For the text-containing cell, return its midpoint in (X, Y) coordinate format. 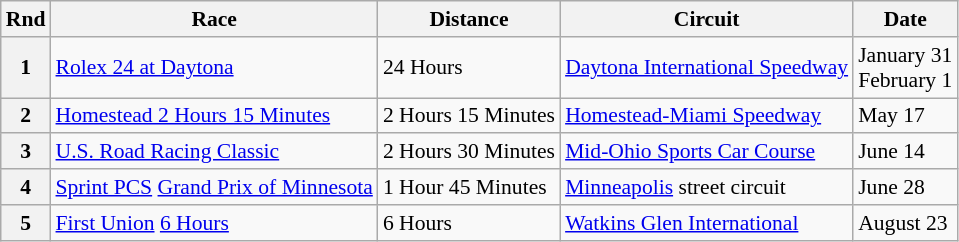
Date (905, 19)
Race (214, 19)
June 28 (905, 187)
2 (26, 116)
Circuit (706, 19)
Homestead 2 Hours 15 Minutes (214, 116)
5 (26, 223)
August 23 (905, 223)
Daytona International Speedway (706, 68)
6 Hours (469, 223)
2 Hours 30 Minutes (469, 152)
24 Hours (469, 68)
Sprint PCS Grand Prix of Minnesota (214, 187)
Minneapolis street circuit (706, 187)
Rolex 24 at Daytona (214, 68)
3 (26, 152)
June 14 (905, 152)
4 (26, 187)
1 Hour 45 Minutes (469, 187)
Mid-Ohio Sports Car Course (706, 152)
First Union 6 Hours (214, 223)
May 17 (905, 116)
Rnd (26, 19)
U.S. Road Racing Classic (214, 152)
Distance (469, 19)
January 31February 1 (905, 68)
2 Hours 15 Minutes (469, 116)
Homestead-Miami Speedway (706, 116)
Watkins Glen International (706, 223)
1 (26, 68)
